Return the [x, y] coordinate for the center point of the cell that contains the specified text.  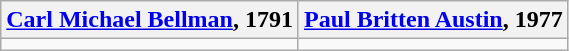
Paul Britten Austin, 1977 [433, 20]
Carl Michael Bellman, 1791 [150, 20]
